Return the [x, y] coordinate for the center point of the cell that contains the specified text.  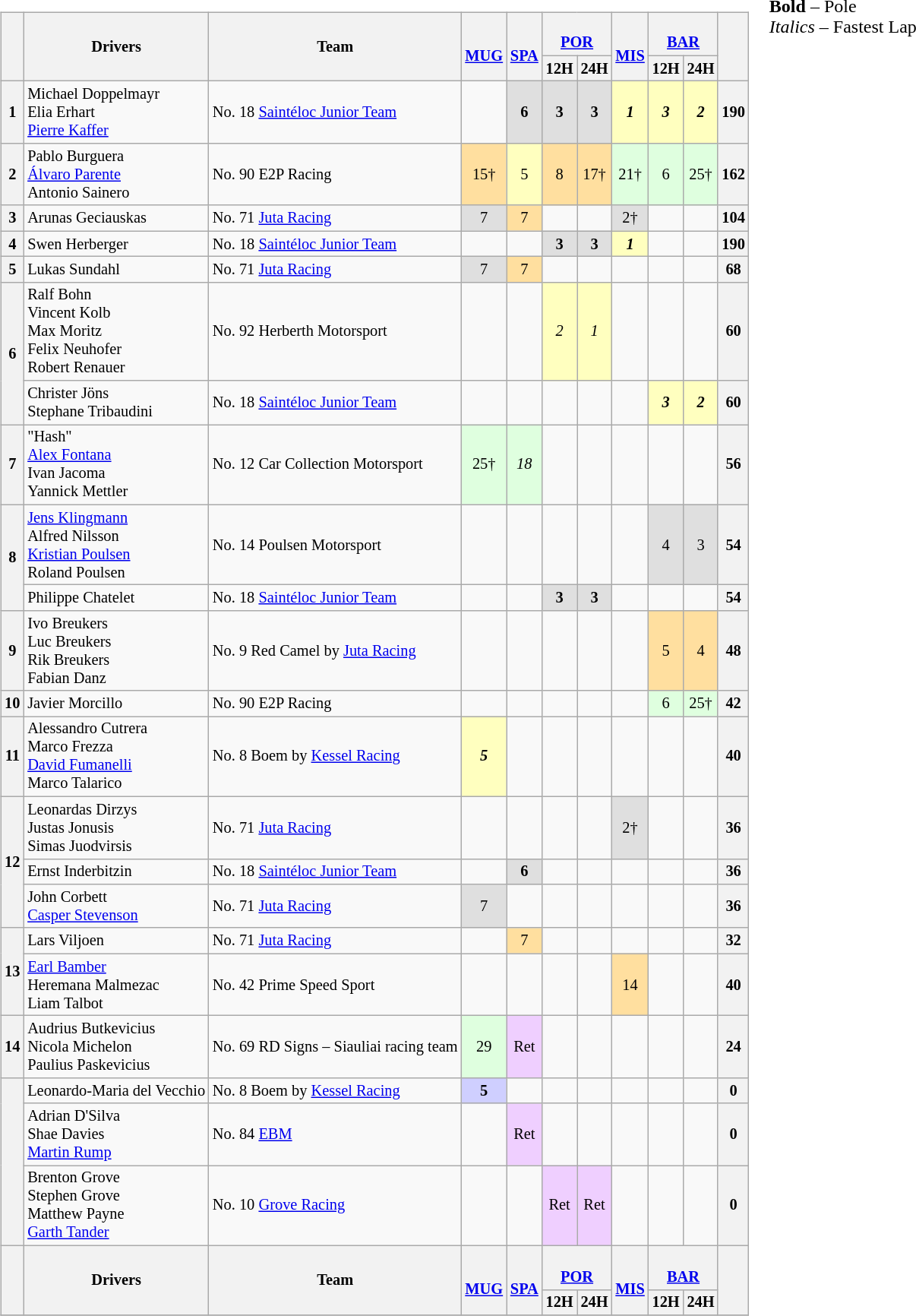
Audrius Butkevicius Nicola Michelon Paulius Paskevicius [116, 1047]
9 [12, 651]
32 [733, 941]
11 [12, 757]
15† [484, 175]
56 [733, 465]
Christer Jöns Stephane Tribaudini [116, 403]
24 [733, 1047]
Jens Klingmann Alfred Nilsson Kristian Poulsen Roland Poulsen [116, 545]
Arunas Geciauskas [116, 218]
Pablo Burguera Álvaro Parente Antonio Sainero [116, 175]
No. 69 RD Signs – Siauliai racing team [335, 1047]
17† [595, 175]
Adrian D'Silva Shae Davies Martin Rump [116, 1134]
No. 10 Grove Racing [335, 1206]
21† [630, 175]
Leonardas Dirzys Justas Jonusis Simas Juodvirsis [116, 827]
42 [733, 704]
13 [12, 971]
12 [12, 862]
John Corbett Casper Stevenson [116, 906]
No. 92 Herberth Motorsport [335, 331]
10 [12, 704]
104 [733, 218]
29 [484, 1047]
Brenton Grove Stephen Grove Matthew Payne Garth Tander [116, 1206]
18 [524, 465]
"Hash" Alex Fontana Ivan Jacoma Yannick Mettler [116, 465]
Earl Bamber Heremana Malmezac Liam Talbot [116, 985]
No. 9 Red Camel by Juta Racing [335, 651]
Ivo Breukers Luc Breukers Rik Breukers Fabian Danz [116, 651]
No. 12 Car Collection Motorsport [335, 465]
Swen Herberger [116, 244]
Philippe Chatelet [116, 598]
No. 84 EBM [335, 1134]
Javier Morcillo [116, 704]
No. 14 Poulsen Motorsport [335, 545]
162 [733, 175]
68 [733, 270]
Leonardo-Maria del Vecchio [116, 1090]
No. 42 Prime Speed Sport [335, 985]
Michael Doppelmayr Elia Erhart Pierre Kaffer [116, 112]
Lukas Sundahl [116, 270]
Ralf Bohn Vincent Kolb Max Moritz Felix Neuhofer Robert Renauer [116, 331]
48 [733, 651]
Alessandro Cutrera Marco Frezza David Fumanelli Marco Talarico [116, 757]
Lars Viljoen [116, 941]
Ernst Inderbitzin [116, 872]
